Search for the cell housing the specified text and yield its (x, y) center coordinate. 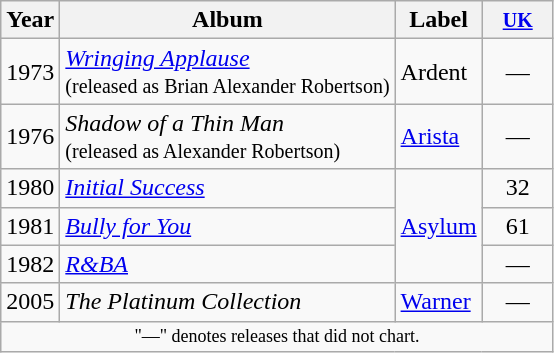
Ardent (438, 72)
Asylum (438, 226)
61 (518, 226)
Label (438, 20)
2005 (30, 302)
Shadow of a Thin Man (released as Alexander Robertson) (228, 136)
1980 (30, 188)
1981 (30, 226)
32 (518, 188)
R&BA (228, 264)
1976 (30, 136)
Warner (438, 302)
Bully for You (228, 226)
1982 (30, 264)
"—" denotes releases that did not chart. (277, 336)
UK (518, 20)
Wringing Applause (released as Brian Alexander Robertson) (228, 72)
Album (228, 20)
Year (30, 20)
Initial Success (228, 188)
The Platinum Collection (228, 302)
Arista (438, 136)
1973 (30, 72)
